Detect which cell encompasses the target text, then output its (x, y) center coordinate. 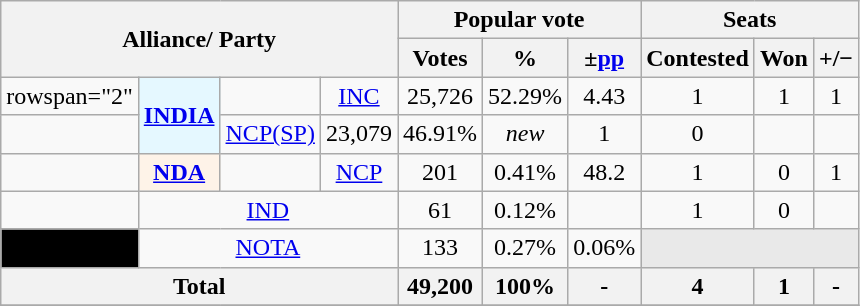
100% (526, 286)
Total (200, 286)
0.27% (526, 248)
133 (440, 248)
Won (784, 58)
% (526, 58)
52.29% (526, 96)
IND (268, 210)
46.91% (440, 134)
±pp (604, 58)
4.43 (604, 96)
NCP (358, 172)
61 (440, 210)
0.12% (526, 210)
0.41% (526, 172)
Contested (698, 58)
INDIA (179, 115)
+/− (836, 58)
23,079 (358, 134)
Votes (440, 58)
Popular vote (520, 20)
25,726 (440, 96)
NDA (179, 172)
NCP(SP) (270, 134)
Seats (750, 20)
rowspan="2" (70, 96)
49,200 (440, 286)
NOTA (268, 248)
0.06% (604, 248)
4 (698, 286)
48.2 (604, 172)
new (526, 134)
Alliance/ Party (200, 39)
201 (440, 172)
INC (358, 96)
